Extract the [x, y] coordinate from the center of the cell holding the provided text.  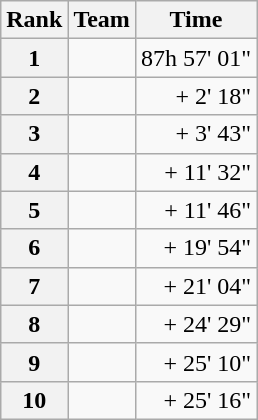
8 [34, 324]
+ 21' 04" [196, 286]
4 [34, 172]
+ 25' 10" [196, 362]
6 [34, 248]
+ 2' 18" [196, 96]
+ 11' 32" [196, 172]
+ 11' 46" [196, 210]
Time [196, 20]
1 [34, 58]
3 [34, 134]
+ 25' 16" [196, 400]
+ 24' 29" [196, 324]
+ 3' 43" [196, 134]
Team [102, 20]
10 [34, 400]
2 [34, 96]
7 [34, 286]
9 [34, 362]
+ 19' 54" [196, 248]
87h 57' 01" [196, 58]
5 [34, 210]
Rank [34, 20]
